Pinpoint the cell where the given text exists, returning its [X, Y] midpoint coordinate. 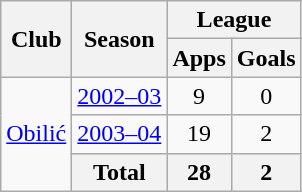
9 [199, 96]
Obilić [36, 134]
19 [199, 134]
Apps [199, 58]
0 [266, 96]
Goals [266, 58]
2002–03 [120, 96]
28 [199, 172]
Club [36, 39]
Total [120, 172]
2003–04 [120, 134]
Season [120, 39]
League [234, 20]
